Output the (x, y) coordinate of the center of the cell containing the given text.  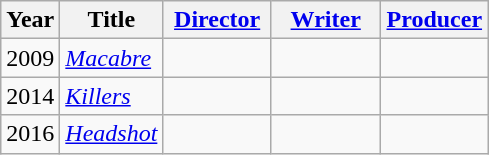
Killers (112, 96)
2016 (30, 134)
Year (30, 20)
Director (218, 20)
Title (112, 20)
Writer (326, 20)
Macabre (112, 58)
Producer (434, 20)
2014 (30, 96)
2009 (30, 58)
Headshot (112, 134)
